Locate the cell with the specified text and output its (X, Y) center coordinate. 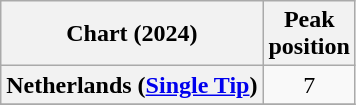
Chart (2024) (132, 34)
Netherlands (Single Tip) (132, 85)
7 (309, 85)
Peakposition (309, 34)
